Scan for the cell matching the given text and deliver its [X, Y] coordinate at center. 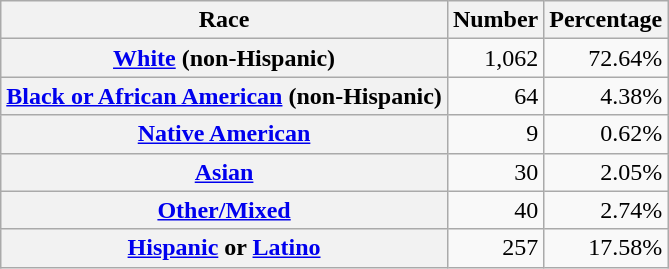
Percentage [606, 20]
40 [495, 210]
1,062 [495, 58]
Race [224, 20]
Number [495, 20]
2.05% [606, 172]
30 [495, 172]
Black or African American (non-Hispanic) [224, 96]
Hispanic or Latino [224, 248]
72.64% [606, 58]
White (non-Hispanic) [224, 58]
Other/Mixed [224, 210]
Asian [224, 172]
9 [495, 134]
Native American [224, 134]
4.38% [606, 96]
0.62% [606, 134]
2.74% [606, 210]
257 [495, 248]
17.58% [606, 248]
64 [495, 96]
